For the text-containing cell, return its midpoint in [X, Y] coordinate format. 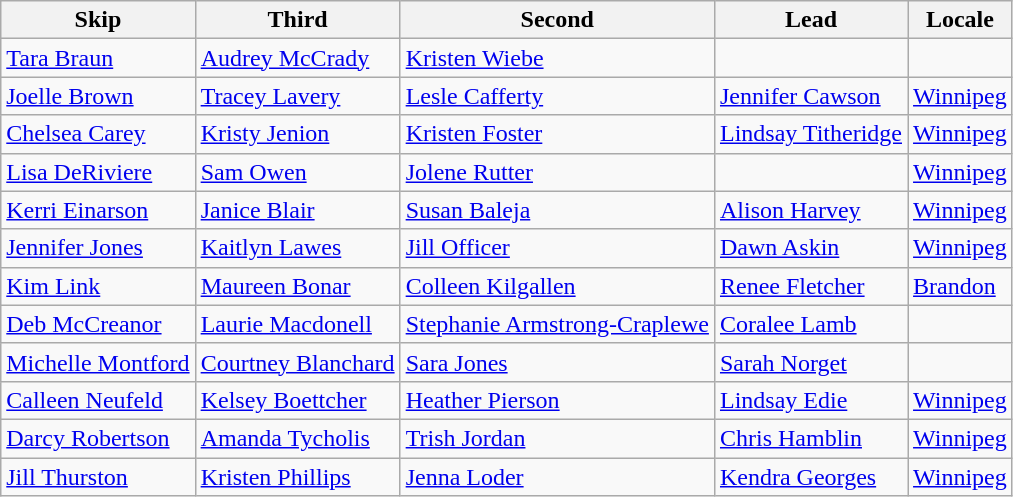
Brandon [960, 286]
Kristen Wiebe [557, 58]
Kerri Einarson [98, 210]
Susan Baleja [557, 210]
Chris Hamblin [810, 438]
Sam Owen [298, 172]
Kim Link [98, 286]
Courtney Blanchard [298, 362]
Amanda Tycholis [298, 438]
Kristy Jenion [298, 134]
Maureen Bonar [298, 286]
Lisa DeRiviere [98, 172]
Jennifer Cawson [810, 96]
Kelsey Boettcher [298, 400]
Jill Thurston [98, 477]
Calleen Neufeld [98, 400]
Locale [960, 20]
Deb McCreanor [98, 324]
Alison Harvey [810, 210]
Michelle Montford [98, 362]
Jennifer Jones [98, 248]
Chelsea Carey [98, 134]
Lesle Cafferty [557, 96]
Joelle Brown [98, 96]
Janice Blair [298, 210]
Third [298, 20]
Tracey Lavery [298, 96]
Renee Fletcher [810, 286]
Audrey McCrady [298, 58]
Jenna Loder [557, 477]
Heather Pierson [557, 400]
Tara Braun [98, 58]
Kaitlyn Lawes [298, 248]
Lindsay Edie [810, 400]
Sara Jones [557, 362]
Second [557, 20]
Darcy Robertson [98, 438]
Skip [98, 20]
Dawn Askin [810, 248]
Kendra Georges [810, 477]
Kristen Foster [557, 134]
Jill Officer [557, 248]
Lindsay Titheridge [810, 134]
Laurie Macdonell [298, 324]
Kristen Phillips [298, 477]
Sarah Norget [810, 362]
Colleen Kilgallen [557, 286]
Lead [810, 20]
Stephanie Armstrong-Craplewe [557, 324]
Jolene Rutter [557, 172]
Trish Jordan [557, 438]
Coralee Lamb [810, 324]
